Search for the cell housing the specified text and yield its (X, Y) center coordinate. 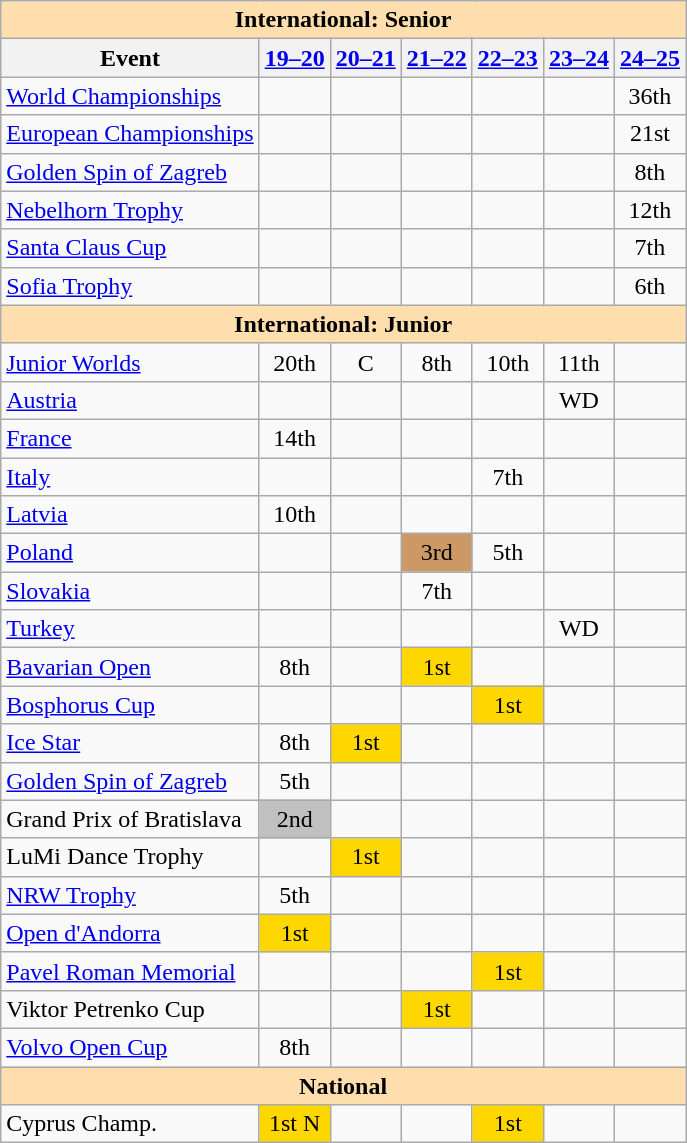
21–22 (436, 58)
Grand Prix of Bratislava (130, 819)
Latvia (130, 515)
Cyprus Champ. (130, 1124)
NRW Trophy (130, 895)
19–20 (294, 58)
22–23 (508, 58)
11th (578, 362)
National (344, 1085)
International: Junior (344, 324)
14th (294, 438)
2nd (294, 819)
Santa Claus Cup (130, 248)
Poland (130, 553)
24–25 (650, 58)
Open d'Andorra (130, 933)
12th (650, 210)
Bosphorus Cup (130, 705)
Austria (130, 400)
Ice Star (130, 743)
International: Senior (344, 20)
France (130, 438)
Slovakia (130, 591)
6th (650, 286)
LuMi Dance Trophy (130, 857)
Bavarian Open (130, 667)
Viktor Petrenko Cup (130, 1009)
Sofia Trophy (130, 286)
Event (130, 58)
Volvo Open Cup (130, 1047)
European Championships (130, 134)
Pavel Roman Memorial (130, 971)
36th (650, 96)
Turkey (130, 629)
Nebelhorn Trophy (130, 210)
21st (650, 134)
Junior Worlds (130, 362)
1st N (294, 1124)
23–24 (578, 58)
Italy (130, 477)
20th (294, 362)
20–21 (366, 58)
World Championships (130, 96)
C (366, 362)
3rd (436, 553)
